Extract the (X, Y) coordinate from the center of the cell holding the provided text.  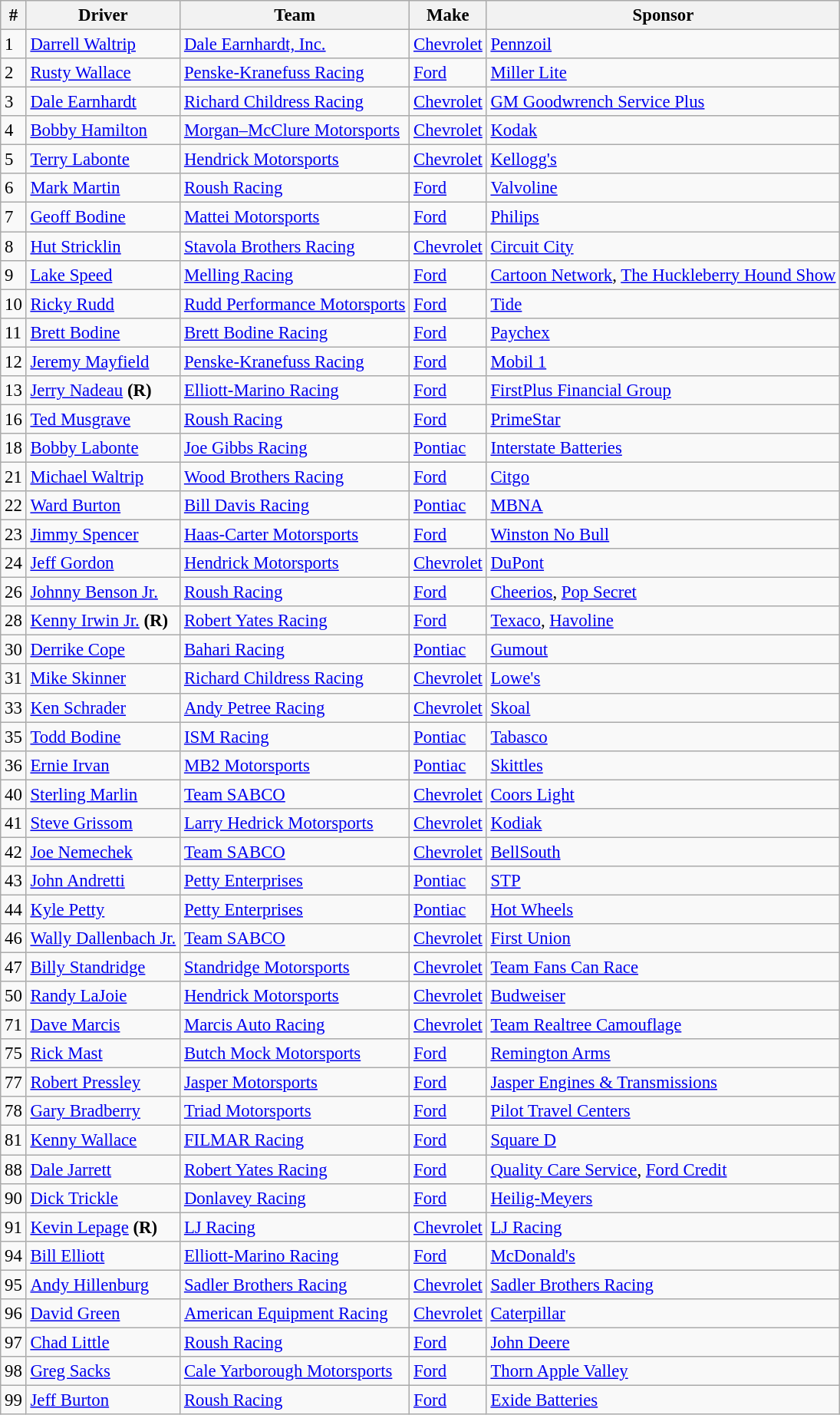
Bobby Hamilton (103, 130)
Melling Racing (295, 275)
6 (14, 188)
STP (663, 881)
Jerry Nadeau (R) (103, 391)
Terry Labonte (103, 160)
Remington Arms (663, 1054)
Johnny Benson Jr. (103, 592)
94 (14, 1255)
ISM Racing (295, 737)
BellSouth (663, 852)
Hut Stricklin (103, 246)
Jimmy Spencer (103, 535)
Valvoline (663, 188)
21 (14, 477)
Larry Hedrick Motorsports (295, 823)
Exide Batteries (663, 1400)
Square D (663, 1140)
47 (14, 968)
4 (14, 130)
Brett Bodine Racing (295, 332)
Paychex (663, 332)
Bobby Labonte (103, 448)
Quality Care Service, Ford Credit (663, 1169)
Dick Trickle (103, 1198)
42 (14, 852)
Kevin Lepage (R) (103, 1227)
46 (14, 938)
Philips (663, 217)
26 (14, 592)
Hot Wheels (663, 909)
96 (14, 1314)
71 (14, 1025)
Cartoon Network, The Huckleberry Hound Show (663, 275)
1 (14, 45)
Lowe's (663, 679)
Kellogg's (663, 160)
Donlavey Racing (295, 1198)
28 (14, 621)
41 (14, 823)
16 (14, 419)
Winston No Bull (663, 535)
American Equipment Racing (295, 1314)
77 (14, 1083)
22 (14, 506)
Geoff Bodine (103, 217)
Dale Jarrett (103, 1169)
Make (448, 15)
10 (14, 304)
Andy Hillenburg (103, 1285)
# (14, 15)
Caterpillar (663, 1314)
43 (14, 881)
35 (14, 737)
David Green (103, 1314)
Team Fans Can Race (663, 968)
Bahari Racing (295, 650)
First Union (663, 938)
Joe Nemechek (103, 852)
Randy LaJoie (103, 996)
81 (14, 1140)
Standridge Motorsports (295, 968)
Driver (103, 15)
Ted Musgrave (103, 419)
97 (14, 1342)
Wood Brothers Racing (295, 477)
Coors Light (663, 794)
GM Goodwrench Service Plus (663, 102)
FirstPlus Financial Group (663, 391)
Pennzoil (663, 45)
DuPont (663, 563)
30 (14, 650)
Jasper Engines & Transmissions (663, 1083)
MBNA (663, 506)
McDonald's (663, 1255)
Gumout (663, 650)
Skoal (663, 707)
Chad Little (103, 1342)
50 (14, 996)
Kyle Petty (103, 909)
Kenny Wallace (103, 1140)
Ricky Rudd (103, 304)
Darrell Waltrip (103, 45)
Michael Waltrip (103, 477)
88 (14, 1169)
Circuit City (663, 246)
Mobil 1 (663, 361)
Wally Dallenbach Jr. (103, 938)
Triad Motorsports (295, 1112)
Haas-Carter Motorsports (295, 535)
Rudd Performance Motorsports (295, 304)
Billy Standridge (103, 968)
13 (14, 391)
Sponsor (663, 15)
Budweiser (663, 996)
Interstate Batteries (663, 448)
Lake Speed (103, 275)
Kenny Irwin Jr. (R) (103, 621)
Thorn Apple Valley (663, 1371)
31 (14, 679)
FILMAR Racing (295, 1140)
Heilig-Meyers (663, 1198)
Miller Lite (663, 73)
Team Realtree Camouflage (663, 1025)
MB2 Motorsports (295, 765)
Skittles (663, 765)
Todd Bodine (103, 737)
Ernie Irvan (103, 765)
44 (14, 909)
Kodak (663, 130)
99 (14, 1400)
36 (14, 765)
Cale Yarborough Motorsports (295, 1371)
Tide (663, 304)
Derrike Cope (103, 650)
Gary Bradberry (103, 1112)
Dale Earnhardt, Inc. (295, 45)
PrimeStar (663, 419)
Butch Mock Motorsports (295, 1054)
24 (14, 563)
Mike Skinner (103, 679)
Greg Sacks (103, 1371)
8 (14, 246)
Tabasco (663, 737)
Brett Bodine (103, 332)
Jeff Gordon (103, 563)
75 (14, 1054)
Team (295, 15)
40 (14, 794)
78 (14, 1112)
Dale Earnhardt (103, 102)
33 (14, 707)
Andy Petree Racing (295, 707)
Texaco, Havoline (663, 621)
Kodiak (663, 823)
3 (14, 102)
Sterling Marlin (103, 794)
Morgan–McClure Motorsports (295, 130)
98 (14, 1371)
Rick Mast (103, 1054)
Joe Gibbs Racing (295, 448)
18 (14, 448)
Steve Grissom (103, 823)
John Andretti (103, 881)
Mattei Motorsports (295, 217)
John Deere (663, 1342)
Ward Burton (103, 506)
Robert Pressley (103, 1083)
Dave Marcis (103, 1025)
Jasper Motorsports (295, 1083)
91 (14, 1227)
95 (14, 1285)
Pilot Travel Centers (663, 1112)
Citgo (663, 477)
23 (14, 535)
2 (14, 73)
11 (14, 332)
Bill Elliott (103, 1255)
Stavola Brothers Racing (295, 246)
Rusty Wallace (103, 73)
9 (14, 275)
7 (14, 217)
Jeff Burton (103, 1400)
12 (14, 361)
5 (14, 160)
Cheerios, Pop Secret (663, 592)
90 (14, 1198)
Ken Schrader (103, 707)
Mark Martin (103, 188)
Jeremy Mayfield (103, 361)
Bill Davis Racing (295, 506)
Marcis Auto Racing (295, 1025)
